Find where the given text appears and provide that cell's center as [x, y] coordinate. 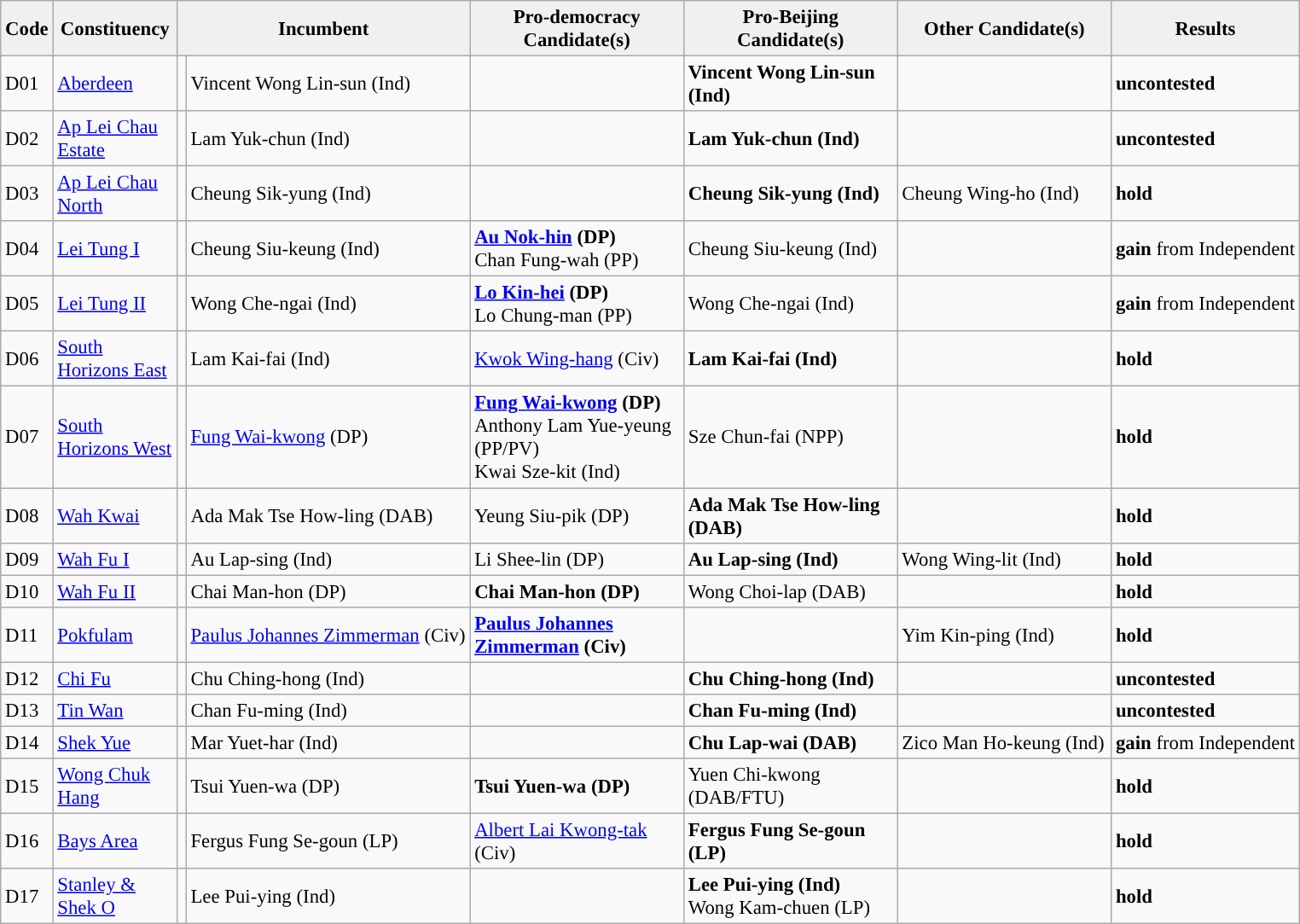
Chu Lap-wai (DAB) [790, 742]
Stanley & Shek O [115, 896]
Incumbent [324, 29]
D09 [27, 559]
Yim Kin-ping (Ind) [1005, 635]
Li Shee-lin (DP) [577, 559]
Tin Wan [115, 711]
Sze Chun-fai (NPP) [790, 437]
D11 [27, 635]
D03 [27, 195]
Au Nok-hin (DP)Chan Fung-wah (PP) [577, 249]
Ap Lei Chau Estate [115, 138]
Constituency [115, 29]
Wah Kwai [115, 515]
D17 [27, 896]
D15 [27, 787]
Yeung Siu-pik (DP) [577, 515]
Wah Fu II [115, 591]
Albert Lai Kwong-tak (Civ) [577, 841]
Fung Wai-kwong (DP)Anthony Lam Yue-yeung (PP/PV)Kwai Sze-kit (Ind) [577, 437]
Lo Kin-hei (DP)Lo Chung-man (PP) [577, 304]
Bays Area [115, 841]
D13 [27, 711]
D05 [27, 304]
Lei Tung II [115, 304]
D08 [27, 515]
Cheung Wing-ho (Ind) [1005, 195]
D10 [27, 591]
Mar Yuet-har (Ind) [328, 742]
Wong Choi-lap (DAB) [790, 591]
D07 [27, 437]
Shek Yue [115, 742]
Lee Pui-ying (Ind) [328, 896]
Pokfulam [115, 635]
Wong Wing-lit (Ind) [1005, 559]
D16 [27, 841]
South Horizons West [115, 437]
D06 [27, 358]
D14 [27, 742]
Fung Wai-kwong (DP) [328, 437]
Yuen Chi-kwong (DAB/FTU) [790, 787]
Wah Fu I [115, 559]
Lei Tung I [115, 249]
Zico Man Ho-keung (Ind) [1005, 742]
Code [27, 29]
Chi Fu [115, 678]
Pro-democracy Candidate(s) [577, 29]
Pro-Beijing Candidate(s) [790, 29]
Wong Chuk Hang [115, 787]
Ap Lei Chau North [115, 195]
D02 [27, 138]
Results [1206, 29]
D04 [27, 249]
Kwok Wing-hang (Civ) [577, 358]
Other Candidate(s) [1005, 29]
Aberdeen [115, 84]
D12 [27, 678]
D01 [27, 84]
Lee Pui-ying (Ind)Wong Kam-chuen (LP) [790, 896]
South Horizons East [115, 358]
